Provide the [x, y] coordinate of the cell's center where the given text is located.  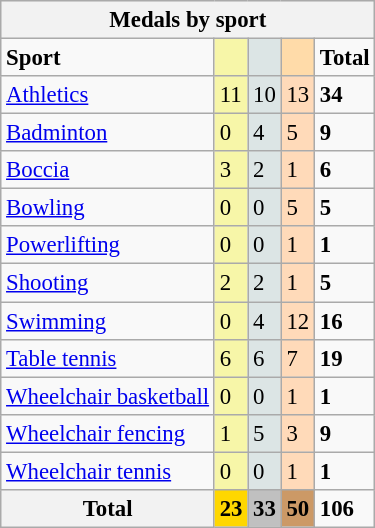
Medals by sport [188, 20]
Bowling [108, 208]
Swimming [108, 321]
Sport [108, 58]
50 [298, 509]
16 [345, 321]
7 [298, 358]
Shooting [108, 283]
Wheelchair tennis [108, 471]
Table tennis [108, 358]
Wheelchair fencing [108, 433]
23 [230, 509]
11 [230, 95]
12 [298, 321]
Boccia [108, 170]
33 [264, 509]
13 [298, 95]
Athletics [108, 95]
19 [345, 358]
34 [345, 95]
Powerlifting [108, 245]
Badminton [108, 133]
10 [264, 95]
Wheelchair basketball [108, 396]
106 [345, 509]
